Determine the (x, y) coordinate at the center of the cell enclosing the given text.  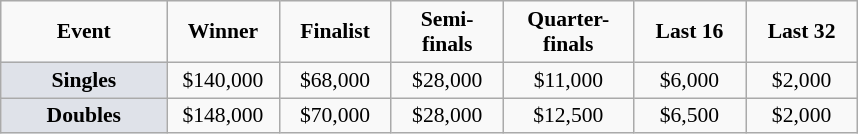
$12,500 (568, 116)
Semi-finals (447, 32)
Quarter-finals (568, 32)
$11,000 (568, 80)
Doubles (84, 116)
$148,000 (223, 116)
Finalist (335, 32)
Event (84, 32)
$68,000 (335, 80)
Singles (84, 80)
$6,500 (689, 116)
$70,000 (335, 116)
Last 32 (802, 32)
Winner (223, 32)
Last 16 (689, 32)
$6,000 (689, 80)
$140,000 (223, 80)
